From the cell containing the given text, extract its center point as [x, y] coordinate. 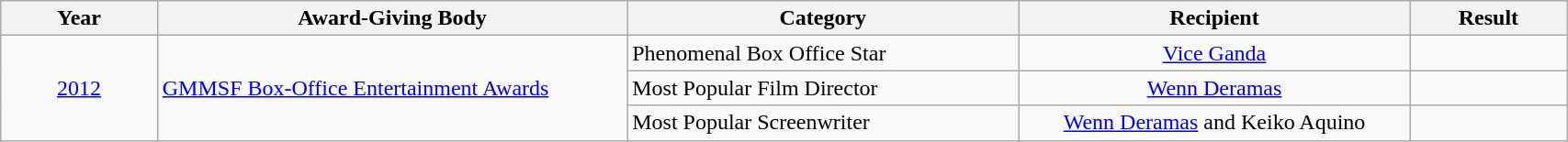
Award-Giving Body [391, 18]
Recipient [1214, 18]
Phenomenal Box Office Star [823, 53]
Result [1488, 18]
Category [823, 18]
Vice Ganda [1214, 53]
Wenn Deramas [1214, 88]
Year [79, 18]
2012 [79, 88]
Most Popular Screenwriter [823, 123]
GMMSF Box-Office Entertainment Awards [391, 88]
Wenn Deramas and Keiko Aquino [1214, 123]
Most Popular Film Director [823, 88]
